Detect which cell encompasses the target text, then output its (x, y) center coordinate. 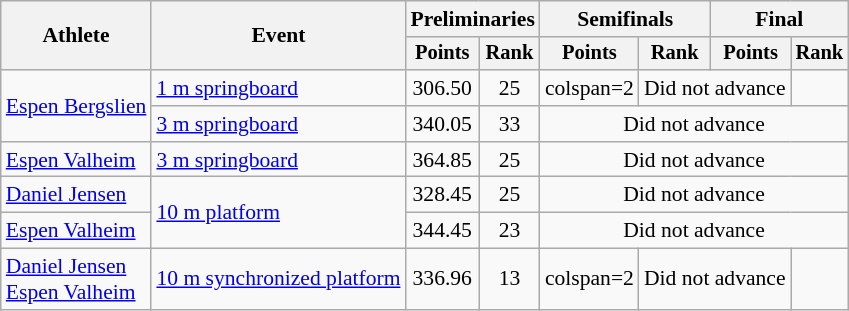
344.45 (442, 231)
10 m platform (278, 212)
13 (510, 280)
336.96 (442, 280)
Daniel JensenEspen Valheim (76, 280)
364.85 (442, 160)
23 (510, 231)
Daniel Jensen (76, 195)
328.45 (442, 195)
Athlete (76, 36)
Espen Bergslien (76, 106)
Semifinals (626, 19)
Final (780, 19)
306.50 (442, 88)
33 (510, 124)
10 m synchronized platform (278, 280)
340.05 (442, 124)
Preliminaries (472, 19)
Event (278, 36)
1 m springboard (278, 88)
